Extract the [X, Y] coordinate from the center of the cell holding the provided text.  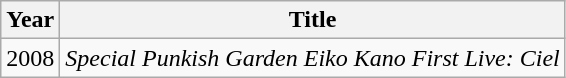
Title [312, 20]
Year [30, 20]
Special Punkish Garden Eiko Kano First Live: Ciel [312, 58]
2008 [30, 58]
